From the cell containing the given text, extract its center point as (x, y) coordinate. 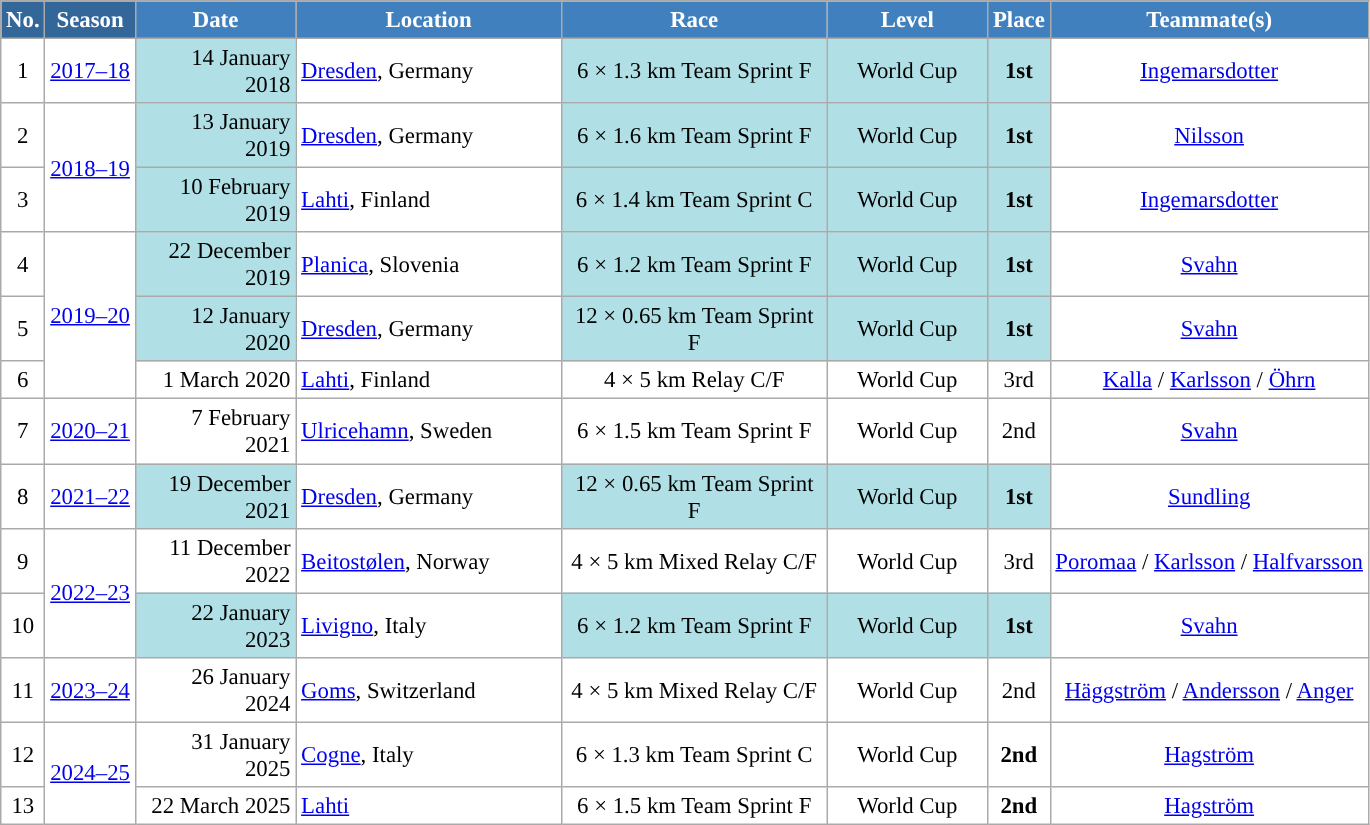
1 (23, 72)
2017–18 (90, 72)
1 March 2020 (216, 381)
Livigno, Italy (429, 626)
Ulricehamn, Sweden (429, 432)
Cogne, Italy (429, 754)
Location (429, 20)
11 (23, 690)
31 January 2025 (216, 754)
2018–19 (90, 168)
5 (23, 330)
Sundling (1209, 496)
3 (23, 200)
9 (23, 560)
Level (908, 20)
2019–20 (90, 316)
Planica, Slovenia (429, 264)
No. (23, 20)
10 (23, 626)
26 January 2024 (216, 690)
Goms, Switzerland (429, 690)
4 × 5 km Relay C/F (694, 381)
Nilsson (1209, 136)
Place (1019, 20)
22 December 2019 (216, 264)
2023–24 (90, 690)
2024–25 (90, 773)
11 December 2022 (216, 560)
6 × 1.6 km Team Sprint F (694, 136)
22 January 2023 (216, 626)
6 × 1.3 km Team Sprint F (694, 72)
22 March 2025 (216, 806)
4 (23, 264)
6 × 1.4 km Team Sprint C (694, 200)
Date (216, 20)
Lahti (429, 806)
8 (23, 496)
2020–21 (90, 432)
Beitostølen, Norway (429, 560)
Häggström / Andersson / Anger (1209, 690)
Season (90, 20)
Poromaa / Karlsson / Halfvarsson (1209, 560)
7 February 2021 (216, 432)
7 (23, 432)
Kalla / Karlsson / Öhrn (1209, 381)
6 × 1.3 km Team Sprint C (694, 754)
12 (23, 754)
19 December 2021 (216, 496)
13 (23, 806)
12 January 2020 (216, 330)
14 January 2018 (216, 72)
2 (23, 136)
13 January 2019 (216, 136)
Race (694, 20)
10 February 2019 (216, 200)
6 (23, 381)
Teammate(s) (1209, 20)
2022–23 (90, 592)
2021–22 (90, 496)
